Identify which cell holds the provided text, then report its (x, y) central coordinate. 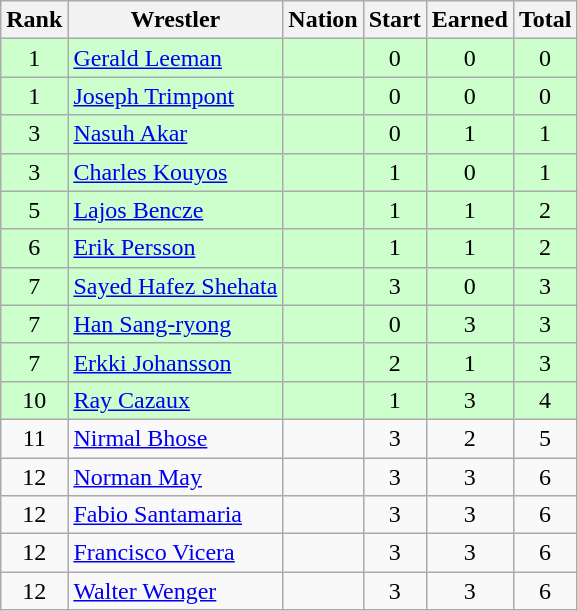
Erkki Johansson (176, 362)
Francisco Vicera (176, 553)
Erik Persson (176, 248)
Walter Wenger (176, 591)
11 (34, 438)
Ray Cazaux (176, 400)
Total (545, 20)
Rank (34, 20)
Nirmal Bhose (176, 438)
Nasuh Akar (176, 134)
Lajos Bencze (176, 210)
Han Sang-ryong (176, 324)
Start (394, 20)
Nation (323, 20)
Sayed Hafez Shehata (176, 286)
Fabio Santamaria (176, 515)
Charles Kouyos (176, 172)
Gerald Leeman (176, 58)
Earned (470, 20)
Norman May (176, 477)
4 (545, 400)
Wrestler (176, 20)
Joseph Trimpont (176, 96)
10 (34, 400)
